Pinpoint the cell where the given text exists, returning its (X, Y) midpoint coordinate. 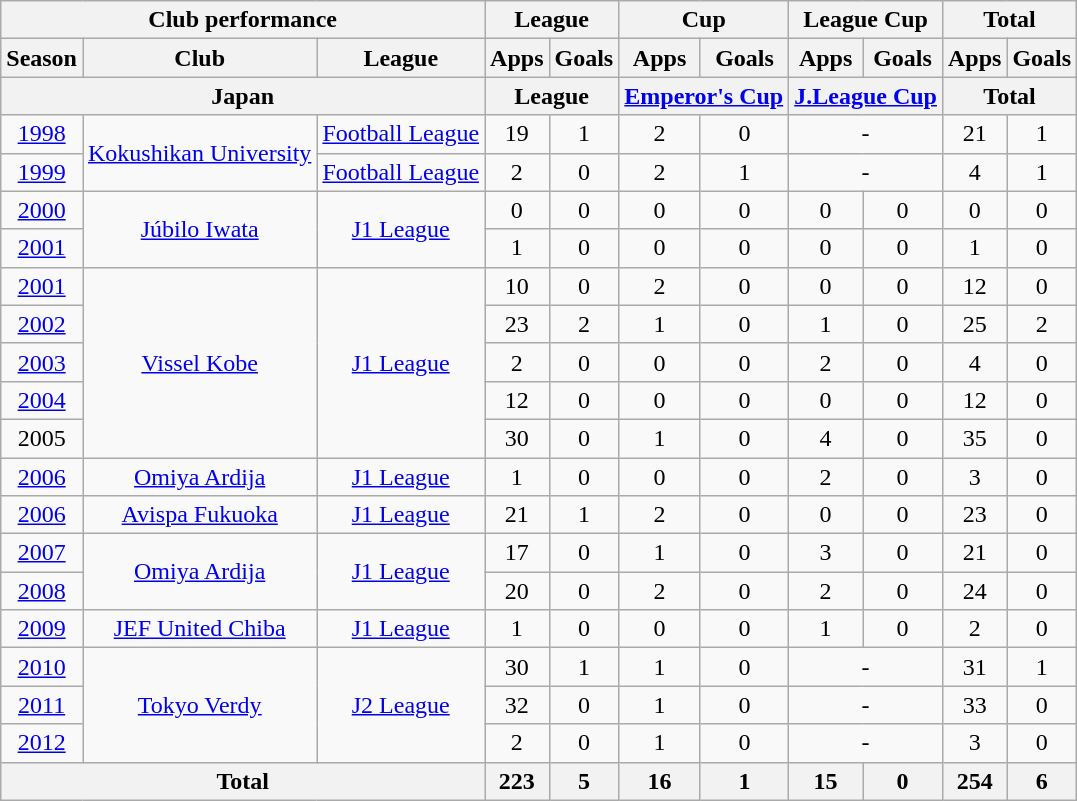
Júbilo Iwata (199, 229)
Cup (704, 20)
10 (517, 286)
254 (974, 781)
2009 (42, 629)
2000 (42, 210)
2012 (42, 743)
Japan (243, 96)
16 (660, 781)
League Cup (866, 20)
Club performance (243, 20)
15 (826, 781)
6 (1042, 781)
223 (517, 781)
2011 (42, 705)
2003 (42, 362)
Tokyo Verdy (199, 705)
17 (517, 553)
2010 (42, 667)
Kokushikan University (199, 153)
25 (974, 324)
Emperor's Cup (704, 96)
Avispa Fukuoka (199, 515)
J.League Cup (866, 96)
2008 (42, 591)
Vissel Kobe (199, 362)
19 (517, 134)
31 (974, 667)
5 (584, 781)
32 (517, 705)
2004 (42, 400)
2005 (42, 438)
2007 (42, 553)
JEF United Chiba (199, 629)
35 (974, 438)
Club (199, 58)
1998 (42, 134)
20 (517, 591)
1999 (42, 172)
33 (974, 705)
2002 (42, 324)
Season (42, 58)
J2 League (401, 705)
24 (974, 591)
